Detect which cell encompasses the target text, then output its (X, Y) center coordinate. 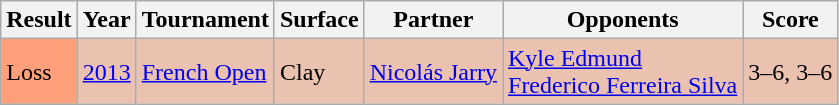
Kyle Edmund Frederico Ferreira Silva (622, 72)
Tournament (205, 20)
2013 (106, 72)
3–6, 3–6 (790, 72)
French Open (205, 72)
Clay (319, 72)
Score (790, 20)
Opponents (622, 20)
Result (39, 20)
Year (106, 20)
Surface (319, 20)
Partner (433, 20)
Loss (39, 72)
Nicolás Jarry (433, 72)
